Provide the (X, Y) coordinate of the cell's center where the given text is located.  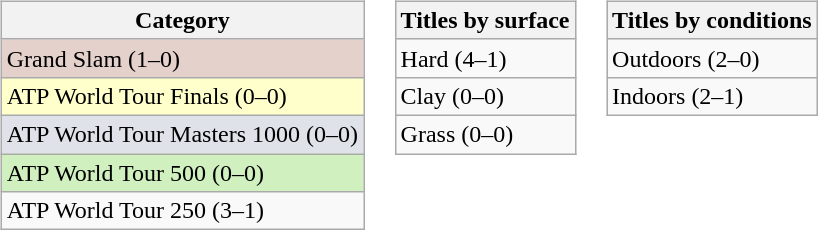
Category (182, 20)
Titles by surface (485, 20)
ATP World Tour Finals (0–0) (182, 96)
ATP World Tour 500 (0–0) (182, 173)
Grand Slam (1–0) (182, 58)
Indoors (2–1) (712, 96)
Hard (4–1) (485, 58)
ATP World Tour Masters 1000 (0–0) (182, 134)
Outdoors (2–0) (712, 58)
ATP World Tour 250 (3–1) (182, 211)
Clay (0–0) (485, 96)
Titles by conditions (712, 20)
Grass (0–0) (485, 134)
